From the cell containing the given text, extract its center point as (X, Y) coordinate. 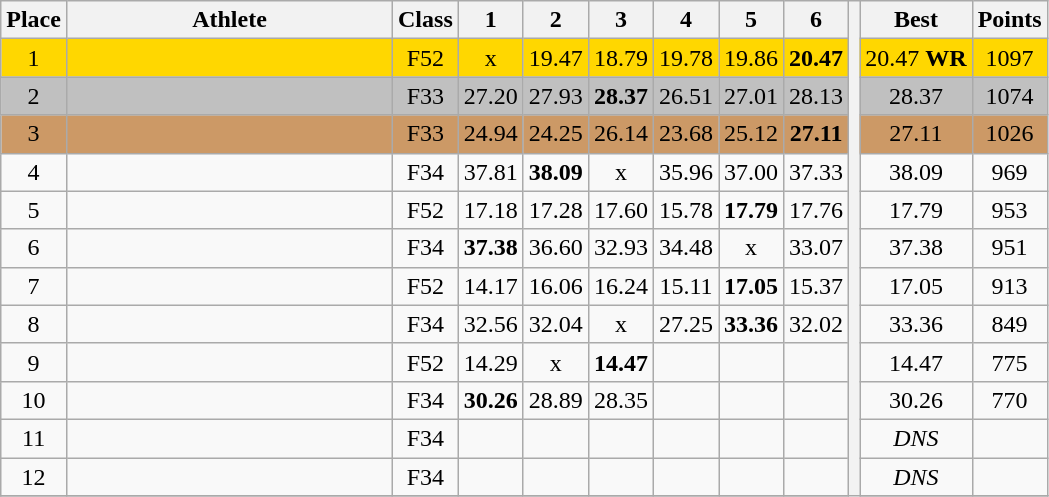
Place (34, 20)
28.35 (620, 400)
26.51 (686, 96)
Athlete (229, 20)
14.29 (490, 362)
32.02 (816, 324)
26.14 (620, 134)
17.18 (490, 210)
1026 (1010, 134)
24.94 (490, 134)
12 (34, 477)
9 (34, 362)
15.11 (686, 286)
849 (1010, 324)
Class (426, 20)
28.89 (556, 400)
953 (1010, 210)
37.33 (816, 172)
19.47 (556, 58)
16.06 (556, 286)
24.25 (556, 134)
951 (1010, 248)
23.68 (686, 134)
Best (916, 20)
19.86 (750, 58)
1097 (1010, 58)
7 (34, 286)
14.17 (490, 286)
27.01 (750, 96)
34.48 (686, 248)
20.47 (816, 58)
15.78 (686, 210)
27.20 (490, 96)
20.47 WR (916, 58)
913 (1010, 286)
19.78 (686, 58)
36.60 (556, 248)
33.07 (816, 248)
15.37 (816, 286)
8 (34, 324)
770 (1010, 400)
25.12 (750, 134)
17.60 (620, 210)
775 (1010, 362)
10 (34, 400)
1074 (1010, 96)
969 (1010, 172)
37.81 (490, 172)
17.76 (816, 210)
32.04 (556, 324)
18.79 (620, 58)
32.93 (620, 248)
28.13 (816, 96)
27.25 (686, 324)
11 (34, 438)
27.93 (556, 96)
16.24 (620, 286)
32.56 (490, 324)
17.28 (556, 210)
37.00 (750, 172)
35.96 (686, 172)
Points (1010, 20)
